Determine the [x, y] coordinate at the center of the cell enclosing the given text.  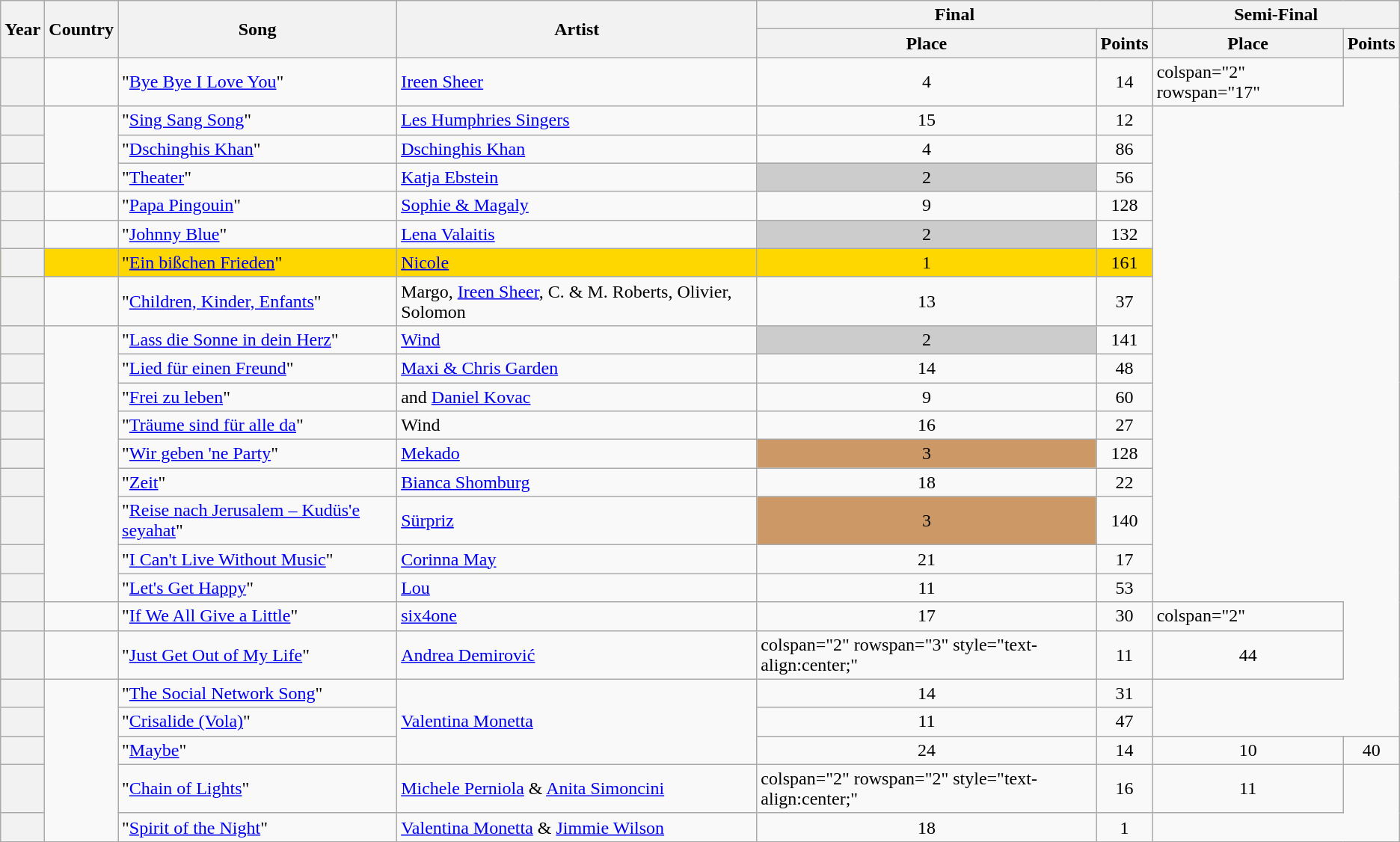
Lena Valaitis [577, 234]
56 [1125, 177]
"Lied für einen Freund" [257, 368]
22 [1125, 482]
Andrea Demirović [577, 655]
colspan="2" rowspan="3" style="text-align:center;" [927, 655]
Bianca Shomburg [577, 482]
"Reise nach Jerusalem – Kudüs'e seyahat" [257, 520]
60 [1125, 397]
colspan="2" rowspan="2" style="text-align:center;" [927, 788]
Nicole [577, 262]
53 [1125, 588]
"Theater" [257, 177]
Sürpriz [577, 520]
30 [1125, 616]
12 [1125, 120]
132 [1125, 234]
Artist [577, 29]
"Children, Kinder, Enfants" [257, 301]
Valentina Monetta [577, 722]
Country [82, 29]
"Maybe" [257, 750]
"Ein bißchen Frieden" [257, 262]
"Papa Pingouin" [257, 206]
colspan="2" [1247, 616]
Michele Perniola & Anita Simoncini [577, 788]
"Zeit" [257, 482]
Semi-Final [1276, 15]
141 [1125, 339]
86 [1125, 149]
40 [1372, 750]
"Spirit of the Night" [257, 827]
44 [1247, 655]
"If We All Give a Little" [257, 616]
"Sing Sang Song" [257, 120]
"Lass die Sonne in dein Herz" [257, 339]
10 [1247, 750]
24 [927, 750]
"Johnny Blue" [257, 234]
"Dschinghis Khan" [257, 149]
Corinna May [577, 559]
27 [1125, 425]
Lou [577, 588]
21 [927, 559]
Year [22, 29]
Song [257, 29]
140 [1125, 520]
15 [927, 120]
Dschinghis Khan [577, 149]
six4one [577, 616]
"I Can't Live Without Music" [257, 559]
and Daniel Kovac [577, 397]
"The Social Network Song" [257, 693]
47 [1125, 722]
Final [954, 15]
Les Humphries Singers [577, 120]
48 [1125, 368]
"Let's Get Happy" [257, 588]
Sophie & Magaly [577, 206]
Valentina Monetta & Jimmie Wilson [577, 827]
Margo, Ireen Sheer, C. & M. Roberts, Olivier, Solomon [577, 301]
"Frei zu leben" [257, 397]
Ireen Sheer [577, 82]
"Just Get Out of My Life" [257, 655]
"Crisalide (Vola)" [257, 722]
"Chain of Lights" [257, 788]
31 [1125, 693]
Mekado [577, 454]
"Bye Bye I Love You" [257, 82]
Katja Ebstein [577, 177]
37 [1125, 301]
13 [927, 301]
colspan="2" rowspan="17" [1247, 82]
"Träume sind für alle da" [257, 425]
161 [1125, 262]
"Wir geben 'ne Party" [257, 454]
Maxi & Chris Garden [577, 368]
